From the cell containing the given text, extract its center point as [x, y] coordinate. 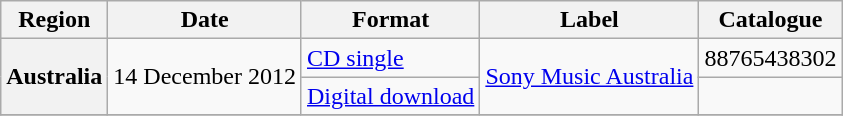
88765438302 [770, 58]
Date [205, 20]
Format [390, 20]
Label [590, 20]
Catalogue [770, 20]
Region [54, 20]
Digital download [390, 96]
Sony Music Australia [590, 77]
Australia [54, 77]
14 December 2012 [205, 77]
CD single [390, 58]
